Pinpoint the cell where the given text exists, returning its [x, y] midpoint coordinate. 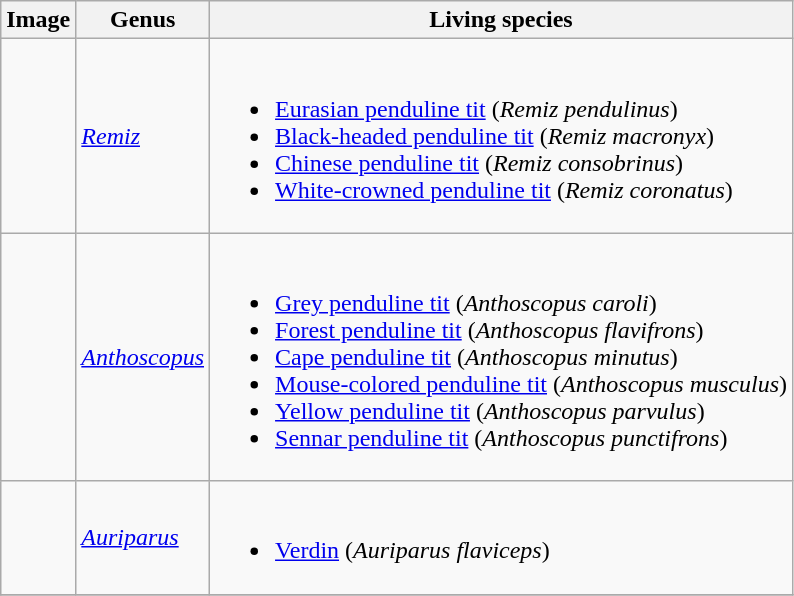
Auriparus [143, 538]
Image [38, 20]
Remiz [143, 136]
Genus [143, 20]
Anthoscopus [143, 357]
Verdin (Auriparus flaviceps) [502, 538]
Living species [502, 20]
